Locate the cell with the specified text and output its (X, Y) center coordinate. 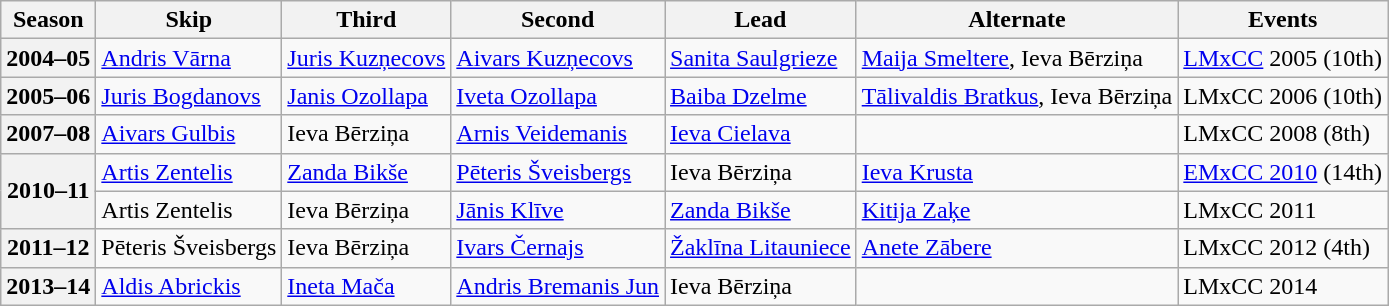
Anete Zābere (1017, 248)
Jānis Klīve (558, 210)
Events (1283, 20)
2010–11 (48, 191)
Alternate (1017, 20)
Kitija Zaķe (1017, 210)
2005–06 (48, 96)
LMxCC 2012 (4th) (1283, 248)
Juris Kuzņecovs (366, 58)
Aivars Kuzņecovs (558, 58)
Third (366, 20)
Season (48, 20)
LMxCC 2006 (10th) (1283, 96)
Second (558, 20)
LMxCC 2011 (1283, 210)
Arnis Veidemanis (558, 134)
Skip (189, 20)
Janis Ozollapa (366, 96)
Aivars Gulbis (189, 134)
2013–14 (48, 286)
Andris Vārna (189, 58)
LMxCC 2014 (1283, 286)
2007–08 (48, 134)
2011–12 (48, 248)
Iveta Ozollapa (558, 96)
EMxCC 2010 (14th) (1283, 172)
2004–05 (48, 58)
Aldis Abrickis (189, 286)
LMxCC 2005 (10th) (1283, 58)
Maija Smeltere, Ieva Bērziņa (1017, 58)
Lead (761, 20)
Baiba Dzelme (761, 96)
Ieva Cielava (761, 134)
Ivars Černajs (558, 248)
Juris Bogdanovs (189, 96)
Ieva Krusta (1017, 172)
Tālivaldis Bratkus, Ieva Bērziņa (1017, 96)
Žaklīna Litauniece (761, 248)
Andris Bremanis Jun (558, 286)
LMxCC 2008 (8th) (1283, 134)
Ineta Mača (366, 286)
Sanita Saulgrieze (761, 58)
